For the text-containing cell, return its midpoint in (X, Y) coordinate format. 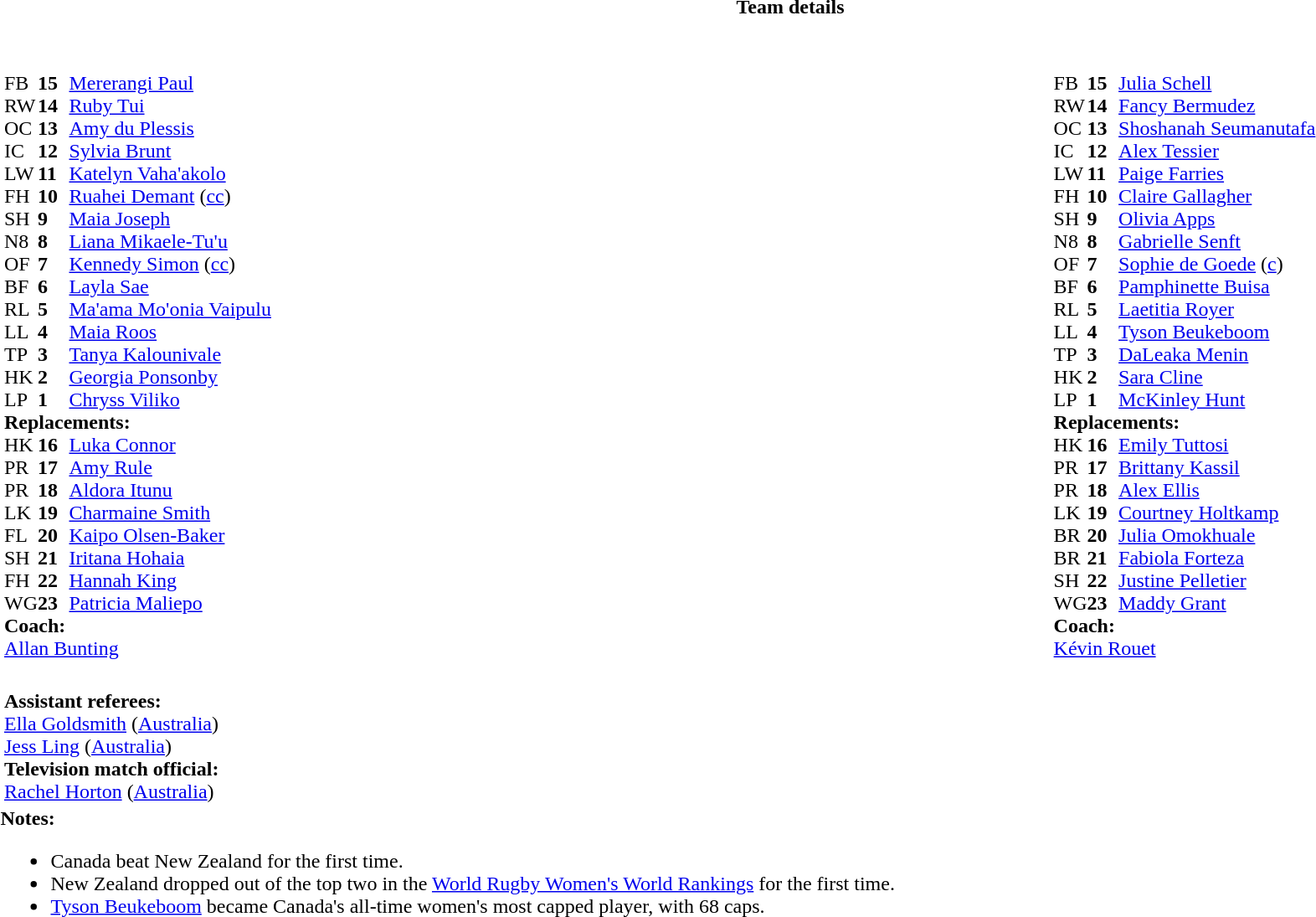
Pamphinette Buisa (1217, 286)
Layla Sae (170, 286)
Ma'ama Mo'onia Vaipulu (170, 310)
Emily Tuttosi (1217, 446)
Amy du Plessis (170, 129)
Georgia Ponsonby (170, 377)
Maia Joseph (170, 219)
Laetitia Royer (1217, 310)
Fabiola Forteza (1217, 558)
Allan Bunting (137, 648)
Kaipo Olsen-Baker (170, 536)
Claire Gallagher (1217, 196)
Liana Mikaele-Tu'u (170, 241)
Alex Ellis (1217, 491)
Kennedy Simon (cc) (170, 265)
Ruby Tui (170, 106)
Patricia Maliepo (170, 603)
Julia Omokhuale (1217, 536)
Tyson Beukeboom (1217, 332)
DaLeaka Menin (1217, 355)
Shoshanah Seumanutafa (1217, 129)
Sylvia Brunt (170, 151)
Luka Connor (170, 446)
Kévin Rouet (1185, 648)
McKinley Hunt (1217, 400)
Charmaine Smith (170, 513)
Alex Tessier (1217, 151)
Gabrielle Senft (1217, 241)
Maia Roos (170, 332)
Chryss Viliko (170, 400)
Katelyn Vaha'akolo (170, 174)
Fancy Bermudez (1217, 106)
Sophie de Goede (c) (1217, 265)
Brittany Kassil (1217, 467)
Ruahei Demant (cc) (170, 196)
Amy Rule (170, 467)
Hannah King (170, 581)
Sara Cline (1217, 377)
Mererangi Paul (170, 84)
Courtney Holtkamp (1217, 513)
Iritana Hohaia (170, 558)
FL (21, 536)
Tanya Kalounivale (170, 355)
Paige Farries (1217, 174)
Maddy Grant (1217, 603)
Justine Pelletier (1217, 581)
Julia Schell (1217, 84)
Olivia Apps (1217, 219)
Aldora Itunu (170, 491)
